Detect which cell encompasses the target text, then output its [x, y] center coordinate. 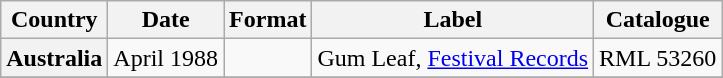
April 1988 [166, 58]
Format [268, 20]
Gum Leaf, Festival Records [453, 58]
Australia [54, 58]
Catalogue [658, 20]
RML 53260 [658, 58]
Country [54, 20]
Date [166, 20]
Label [453, 20]
